Return the [X, Y] coordinate for the center point of the cell that contains the specified text.  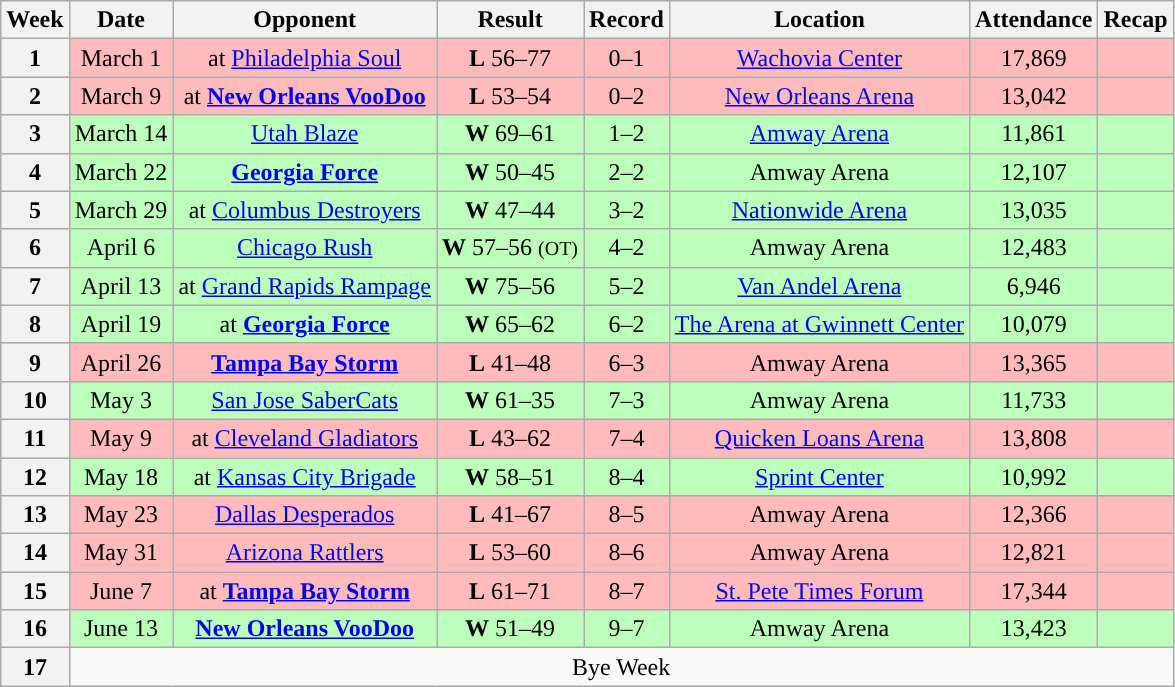
at New Orleans VooDoo [305, 96]
at Grand Rapids Rampage [305, 286]
Date [121, 20]
2 [35, 96]
7 [35, 286]
Week [35, 20]
May 3 [121, 400]
7–3 [627, 400]
8–4 [627, 477]
Utah Blaze [305, 134]
9–7 [627, 629]
Bye Week [621, 667]
13,808 [1034, 438]
11,861 [1034, 134]
12,366 [1034, 515]
12,107 [1034, 172]
at Cleveland Gladiators [305, 438]
L 56–77 [510, 58]
11 [35, 438]
Result [510, 20]
Nationwide Arena [819, 210]
Van Andel Arena [819, 286]
8 [35, 324]
16 [35, 629]
April 6 [121, 248]
W 50–45 [510, 172]
Attendance [1034, 20]
at Philadelphia Soul [305, 58]
March 22 [121, 172]
Recap [1136, 20]
Sprint Center [819, 477]
15 [35, 591]
10 [35, 400]
1–2 [627, 134]
8–6 [627, 553]
at Columbus Destroyers [305, 210]
The Arena at Gwinnett Center [819, 324]
14 [35, 553]
W 58–51 [510, 477]
Quicken Loans Arena [819, 438]
New Orleans VooDoo [305, 629]
May 31 [121, 553]
W 47–44 [510, 210]
0–2 [627, 96]
12,483 [1034, 248]
May 9 [121, 438]
17,344 [1034, 591]
Georgia Force [305, 172]
13,365 [1034, 362]
Location [819, 20]
0–1 [627, 58]
8–7 [627, 591]
May 23 [121, 515]
March 9 [121, 96]
Record [627, 20]
5 [35, 210]
at Kansas City Brigade [305, 477]
6–3 [627, 362]
at Tampa Bay Storm [305, 591]
13,423 [1034, 629]
12,821 [1034, 553]
L 53–60 [510, 553]
March 14 [121, 134]
5–2 [627, 286]
6 [35, 248]
12 [35, 477]
W 51–49 [510, 629]
June 13 [121, 629]
9 [35, 362]
L 41–48 [510, 362]
11,733 [1034, 400]
April 13 [121, 286]
San Jose SaberCats [305, 400]
May 18 [121, 477]
13 [35, 515]
at Georgia Force [305, 324]
Opponent [305, 20]
6–2 [627, 324]
4–2 [627, 248]
W 65–62 [510, 324]
W 57–56 (OT) [510, 248]
Dallas Desperados [305, 515]
13,035 [1034, 210]
April 26 [121, 362]
New Orleans Arena [819, 96]
March 29 [121, 210]
Chicago Rush [305, 248]
1 [35, 58]
8–5 [627, 515]
17,869 [1034, 58]
7–4 [627, 438]
W 75–56 [510, 286]
3 [35, 134]
10,992 [1034, 477]
2–2 [627, 172]
3–2 [627, 210]
Arizona Rattlers [305, 553]
L 41–67 [510, 515]
W 69–61 [510, 134]
April 19 [121, 324]
W 61–35 [510, 400]
L 61–71 [510, 591]
Wachovia Center [819, 58]
Tampa Bay Storm [305, 362]
St. Pete Times Forum [819, 591]
6,946 [1034, 286]
L 53–54 [510, 96]
March 1 [121, 58]
10,079 [1034, 324]
June 7 [121, 591]
4 [35, 172]
13,042 [1034, 96]
L 43–62 [510, 438]
17 [35, 667]
